Locate the cell with the specified text and output its [x, y] center coordinate. 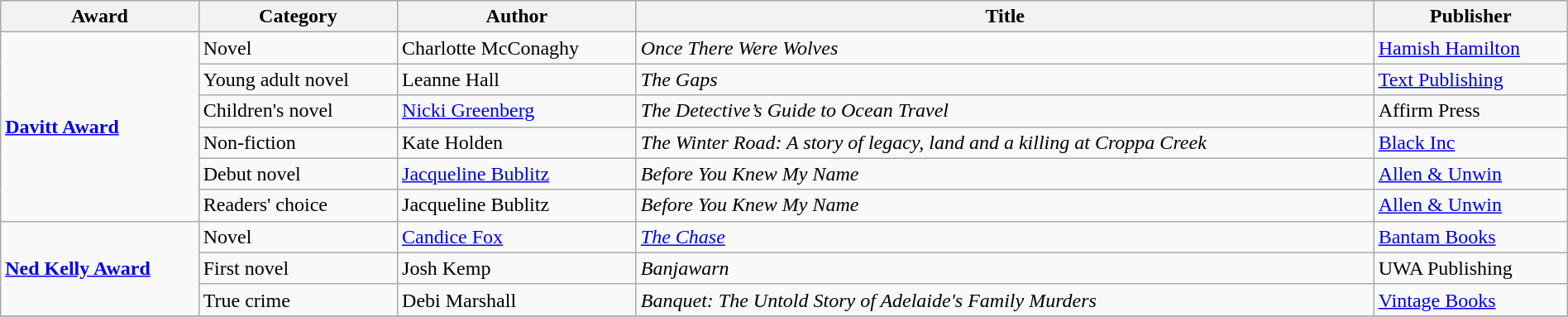
Nicki Greenberg [518, 111]
Category [298, 17]
Young adult novel [298, 79]
The Gaps [1005, 79]
UWA Publishing [1470, 268]
Candice Fox [518, 237]
Author [518, 17]
Davitt Award [99, 127]
Banjawarn [1005, 268]
Text Publishing [1470, 79]
Bantam Books [1470, 237]
Debi Marshall [518, 300]
Hamish Hamilton [1470, 48]
First novel [298, 268]
Charlotte McConaghy [518, 48]
Leanne Hall [518, 79]
Publisher [1470, 17]
Non-fiction [298, 142]
The Detective’s Guide to Ocean Travel [1005, 111]
Debut novel [298, 174]
Title [1005, 17]
Affirm Press [1470, 111]
Ned Kelly Award [99, 268]
Kate Holden [518, 142]
The Chase [1005, 237]
Children's novel [298, 111]
The Winter Road: A story of legacy, land and a killing at Croppa Creek [1005, 142]
Banquet: The Untold Story of Adelaide's Family Murders [1005, 300]
Black Inc [1470, 142]
Readers' choice [298, 205]
Josh Kemp [518, 268]
Vintage Books [1470, 300]
True crime [298, 300]
Award [99, 17]
Once There Were Wolves [1005, 48]
